Find where the given text appears and provide that cell's center as [X, Y] coordinate. 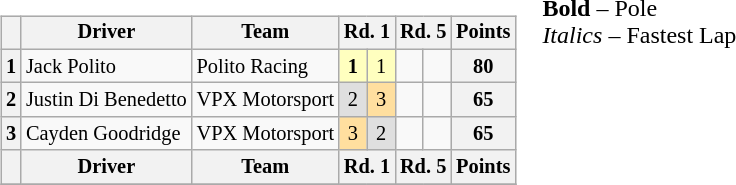
Cayden Goodridge [106, 134]
Jack Polito [106, 66]
Justin Di Benedetto [106, 100]
Polito Racing [266, 66]
80 [483, 66]
